Scan for the cell matching the given text and deliver its [x, y] coordinate at center. 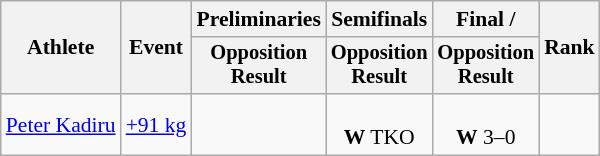
+91 kg [156, 124]
Rank [570, 48]
Final / [486, 19]
Peter Kadiru [61, 124]
W TKO [380, 124]
Semifinals [380, 19]
Athlete [61, 48]
W 3–0 [486, 124]
Preliminaries [258, 19]
Event [156, 48]
